Capture the cell that displays the provided text and extract its (x, y) central coordinate. 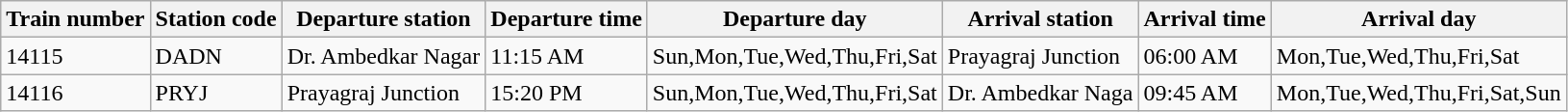
Dr. Ambedkar Naga (1040, 93)
PRYJ (215, 93)
15:20 PM (567, 93)
06:00 AM (1205, 56)
Departure day (794, 19)
11:15 AM (567, 56)
Departure time (567, 19)
Station code (215, 19)
09:45 AM (1205, 93)
DADN (215, 56)
Arrival day (1419, 19)
Mon,Tue,Wed,Thu,Fri,Sat (1419, 56)
Dr. Ambedkar Nagar (384, 56)
14116 (75, 93)
Arrival station (1040, 19)
Mon,Tue,Wed,Thu,Fri,Sat,Sun (1419, 93)
Departure station (384, 19)
Train number (75, 19)
14115 (75, 56)
Arrival time (1205, 19)
